Find where the given text appears and provide that cell's center as (X, Y) coordinate. 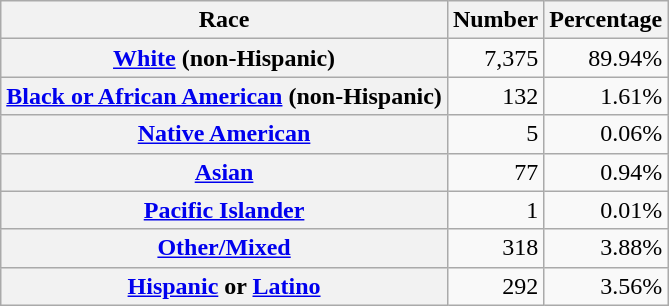
0.01% (606, 210)
Other/Mixed (224, 248)
89.94% (606, 58)
Black or African American (non-Hispanic) (224, 96)
Race (224, 20)
Asian (224, 172)
7,375 (495, 58)
Percentage (606, 20)
132 (495, 96)
292 (495, 286)
77 (495, 172)
Native American (224, 134)
5 (495, 134)
3.56% (606, 286)
White (non-Hispanic) (224, 58)
318 (495, 248)
1.61% (606, 96)
0.06% (606, 134)
3.88% (606, 248)
1 (495, 210)
Pacific Islander (224, 210)
0.94% (606, 172)
Number (495, 20)
Hispanic or Latino (224, 286)
